Identify which cell holds the provided text, then report its [x, y] central coordinate. 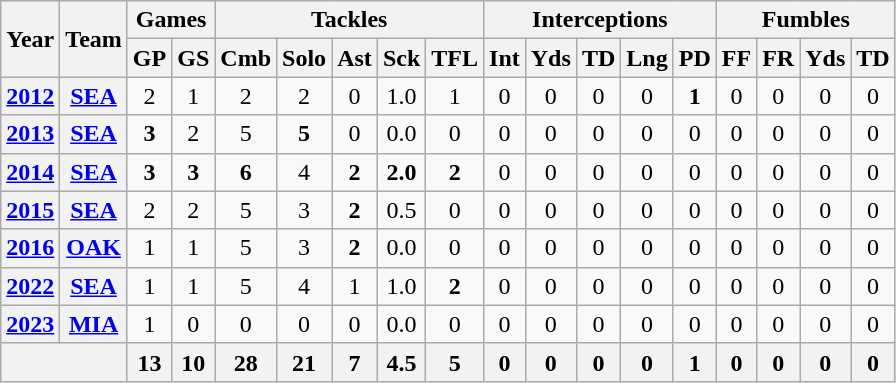
2023 [30, 324]
7 [355, 362]
TFL [455, 58]
GS [194, 58]
0.5 [401, 210]
2022 [30, 286]
Year [30, 39]
21 [304, 362]
PD [694, 58]
Int [505, 58]
Ast [355, 58]
Sck [401, 58]
Lng [647, 58]
OAK [94, 248]
2016 [30, 248]
Fumbles [806, 20]
2015 [30, 210]
2012 [30, 96]
6 [246, 172]
28 [246, 362]
Cmb [246, 58]
4.5 [401, 362]
GP [149, 58]
Tackles [350, 20]
Team [94, 39]
10 [194, 362]
13 [149, 362]
FR [778, 58]
Solo [304, 58]
2.0 [401, 172]
Interceptions [600, 20]
Games [170, 20]
FF [736, 58]
MIA [94, 324]
2014 [30, 172]
2013 [30, 134]
